Capture the cell that displays the provided text and extract its (X, Y) central coordinate. 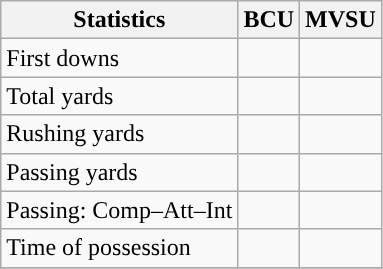
First downs (120, 58)
Time of possession (120, 248)
BCU (269, 20)
Total yards (120, 96)
Passing yards (120, 172)
Passing: Comp–Att–Int (120, 210)
Statistics (120, 20)
MVSU (341, 20)
Rushing yards (120, 134)
